Detect which cell encompasses the target text, then output its (x, y) center coordinate. 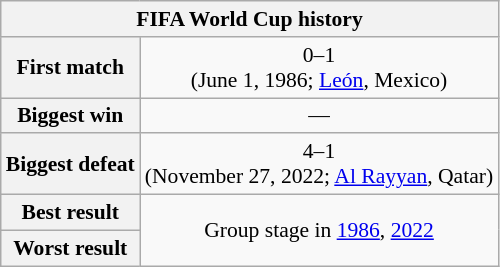
— (319, 116)
4–1 (November 27, 2022; Al Rayyan, Qatar) (319, 164)
First match (70, 68)
FIFA World Cup history (250, 19)
Worst result (70, 248)
Best result (70, 213)
Group stage in 1986, 2022 (319, 230)
0–1 (June 1, 1986; León, Mexico) (319, 68)
Biggest defeat (70, 164)
Biggest win (70, 116)
